Search for the cell housing the specified text and yield its (x, y) center coordinate. 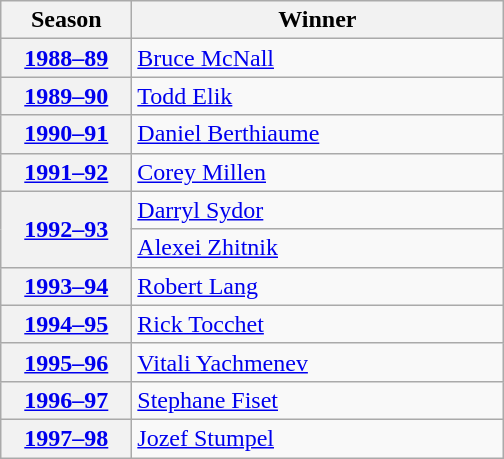
1991–92 (66, 172)
Bruce McNall (318, 58)
1988–89 (66, 58)
Alexei Zhitnik (318, 248)
Corey Millen (318, 172)
1992–93 (66, 229)
Todd Elik (318, 96)
Season (66, 20)
Vitali Yachmenev (318, 362)
1993–94 (66, 286)
Winner (318, 20)
Daniel Berthiaume (318, 134)
Jozef Stumpel (318, 438)
Darryl Sydor (318, 210)
1996–97 (66, 400)
Stephane Fiset (318, 400)
1990–91 (66, 134)
1997–98 (66, 438)
1995–96 (66, 362)
Robert Lang (318, 286)
1994–95 (66, 324)
Rick Tocchet (318, 324)
1989–90 (66, 96)
